Capture the cell that displays the provided text and extract its (X, Y) central coordinate. 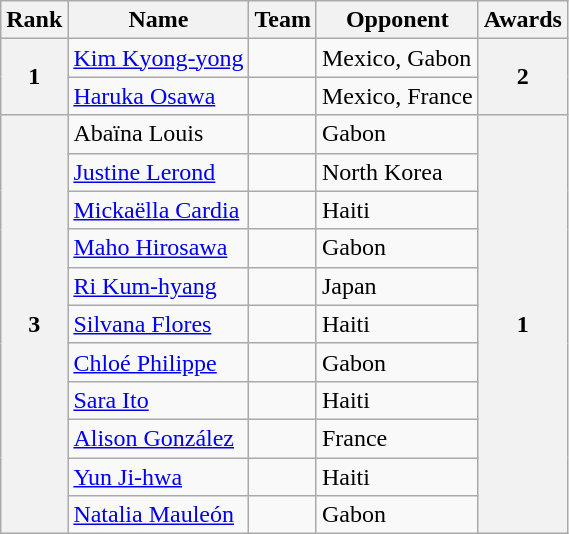
Silvana Flores (158, 324)
Natalia Mauleón (158, 515)
Mickaëlla Cardia (158, 210)
Abaïna Louis (158, 134)
Awards (522, 20)
Sara Ito (158, 400)
Yun Ji-hwa (158, 477)
2 (522, 77)
Rank (34, 20)
Maho Hirosawa (158, 248)
3 (34, 324)
Ri Kum-hyang (158, 286)
Justine Lerond (158, 172)
Kim Kyong-yong (158, 58)
Team (283, 20)
Mexico, France (397, 96)
Name (158, 20)
Mexico, Gabon (397, 58)
Alison González (158, 438)
Opponent (397, 20)
North Korea (397, 172)
Haruka Osawa (158, 96)
Japan (397, 286)
France (397, 438)
Chloé Philippe (158, 362)
